Detect which cell encompasses the target text, then output its [X, Y] center coordinate. 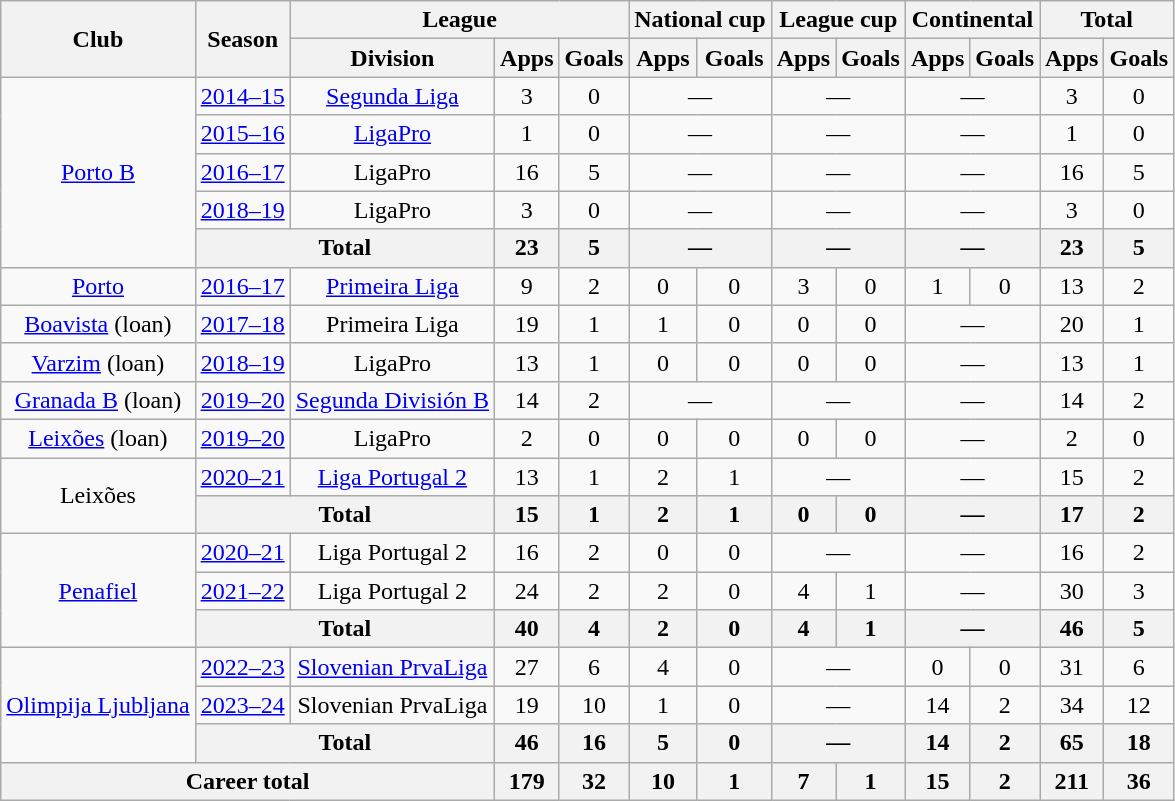
12 [1139, 705]
2014–15 [242, 96]
32 [594, 781]
National cup [700, 20]
2021–22 [242, 591]
179 [527, 781]
Penafiel [98, 591]
Career total [248, 781]
2015–16 [242, 134]
League cup [838, 20]
9 [527, 286]
Leixões [98, 496]
31 [1072, 667]
17 [1072, 515]
Segunda Liga [392, 96]
40 [527, 629]
Leixões (loan) [98, 438]
27 [527, 667]
League [460, 20]
30 [1072, 591]
Olimpija Ljubljana [98, 705]
Season [242, 39]
2023–24 [242, 705]
36 [1139, 781]
Varzim (loan) [98, 362]
Segunda División B [392, 400]
Club [98, 39]
Continental [972, 20]
211 [1072, 781]
65 [1072, 743]
2022–23 [242, 667]
7 [803, 781]
Granada B (loan) [98, 400]
Porto [98, 286]
18 [1139, 743]
Boavista (loan) [98, 324]
2017–18 [242, 324]
Division [392, 58]
24 [527, 591]
20 [1072, 324]
Porto B [98, 172]
34 [1072, 705]
